Return the [X, Y] coordinate for the center point of the cell that contains the specified text.  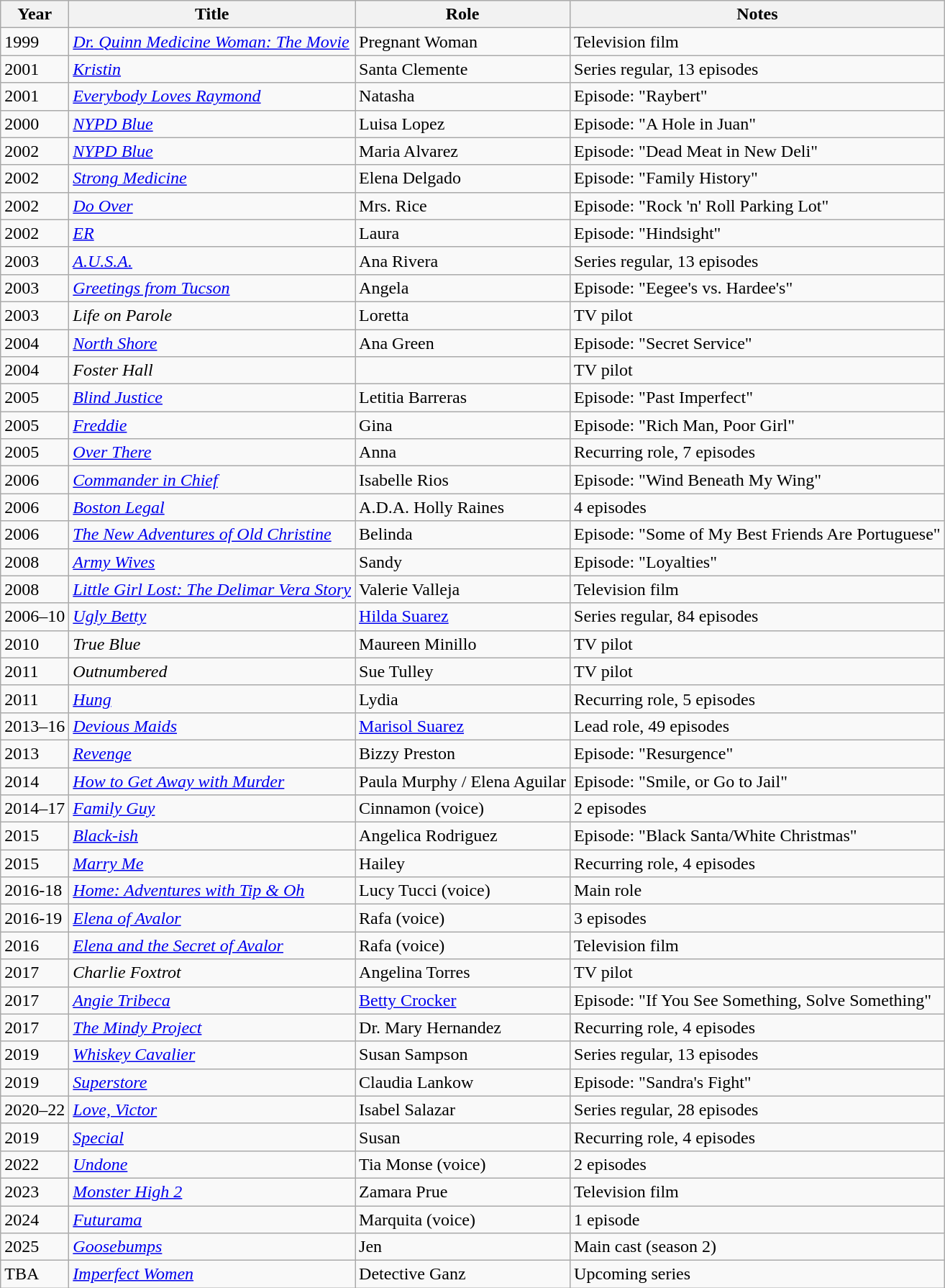
Laura [463, 233]
North Shore [212, 343]
Hilda Suarez [463, 617]
The Mindy Project [212, 1028]
Hung [212, 699]
Zamara Prue [463, 1192]
Monster High 2 [212, 1192]
Commander in Chief [212, 480]
Imperfect Women [212, 1274]
Episode: "Wind Beneath My Wing" [758, 480]
Goosebumps [212, 1247]
Blind Justice [212, 398]
How to Get Away with Murder [212, 781]
2014–17 [35, 809]
Title [212, 14]
Ana Rivera [463, 260]
Susan [463, 1137]
Episode: "Sandra's Fight" [758, 1082]
Luisa Lopez [463, 124]
Letitia Barreras [463, 398]
Paula Murphy / Elena Aguilar [463, 781]
Claudia Lankow [463, 1082]
Year [35, 14]
2024 [35, 1220]
Superstore [212, 1082]
Little Girl Lost: The Delimar Vera Story [212, 589]
Strong Medicine [212, 178]
2016-19 [35, 918]
TBA [35, 1274]
Anna [463, 453]
Home: Adventures with Tip & Oh [212, 891]
Tia Monse (voice) [463, 1164]
Jen [463, 1247]
Natasha [463, 96]
Greetings from Tucson [212, 288]
Main role [758, 891]
1 episode [758, 1220]
Episode: "Smile, or Go to Jail" [758, 781]
Lydia [463, 699]
Recurring role, 7 episodes [758, 453]
Special [212, 1137]
Notes [758, 14]
Black-ish [212, 836]
Episode: "Eegee's vs. Hardee's" [758, 288]
Do Over [212, 206]
ER [212, 233]
2023 [35, 1192]
2013–16 [35, 726]
Sue Tulley [463, 671]
Episode: "Dead Meat in New Deli" [758, 151]
Sandy [463, 562]
Elena of Avalor [212, 918]
1999 [35, 42]
3 episodes [758, 918]
Undone [212, 1164]
Everybody Loves Raymond [212, 96]
Mrs. Rice [463, 206]
Upcoming series [758, 1274]
2010 [35, 644]
Love, Victor [212, 1110]
Episode: "If You See Something, Solve Something" [758, 1000]
Futurama [212, 1220]
Marisol Suarez [463, 726]
Family Guy [212, 809]
2016 [35, 945]
2013 [35, 753]
Valerie Valleja [463, 589]
Episode: "Black Santa/White Christmas" [758, 836]
Freddie [212, 425]
Outnumbered [212, 671]
Episode: "Rock 'n' Roll Parking Lot" [758, 206]
Life on Parole [212, 315]
A.U.S.A. [212, 260]
2014 [35, 781]
Susan Sampson [463, 1055]
Whiskey Cavalier [212, 1055]
2020–22 [35, 1110]
Betty Crocker [463, 1000]
Detective Ganz [463, 1274]
Charlie Foxtrot [212, 973]
Episode: "Some of My Best Friends Are Portuguese" [758, 535]
4 episodes [758, 507]
Isabel Salazar [463, 1110]
Episode: "Raybert" [758, 96]
Dr. Mary Hernandez [463, 1028]
Episode: "Resurgence" [758, 753]
Hailey [463, 863]
Elena and the Secret of Avalor [212, 945]
Episode: "Past Imperfect" [758, 398]
Series regular, 84 episodes [758, 617]
Kristin [212, 69]
Main cast (season 2) [758, 1247]
The New Adventures of Old Christine [212, 535]
Episode: "Family History" [758, 178]
Role [463, 14]
True Blue [212, 644]
Episode: "Rich Man, Poor Girl" [758, 425]
Ana Green [463, 343]
Lead role, 49 episodes [758, 726]
Santa Clemente [463, 69]
2022 [35, 1164]
2025 [35, 1247]
Maureen Minillo [463, 644]
Army Wives [212, 562]
Episode: "Secret Service" [758, 343]
Episode: "Hindsight" [758, 233]
Maria Alvarez [463, 151]
A.D.A. Holly Raines [463, 507]
Episode: "A Hole in Juan" [758, 124]
Ugly Betty [212, 617]
Angela [463, 288]
Belinda [463, 535]
2006–10 [35, 617]
Revenge [212, 753]
Loretta [463, 315]
Angelina Torres [463, 973]
Dr. Quinn Medicine Woman: The Movie [212, 42]
Recurring role, 5 episodes [758, 699]
Angie Tribeca [212, 1000]
Gina [463, 425]
Marquita (voice) [463, 1220]
2000 [35, 124]
Devious Maids [212, 726]
Bizzy Preston [463, 753]
Boston Legal [212, 507]
Episode: "Loyalties" [758, 562]
Foster Hall [212, 371]
Cinnamon (voice) [463, 809]
Lucy Tucci (voice) [463, 891]
Elena Delgado [463, 178]
Angelica Rodriguez [463, 836]
Pregnant Woman [463, 42]
Isabelle Rios [463, 480]
2016-18 [35, 891]
Marry Me [212, 863]
Series regular, 28 episodes [758, 1110]
Over There [212, 453]
